Identify which cell holds the provided text, then report its (x, y) central coordinate. 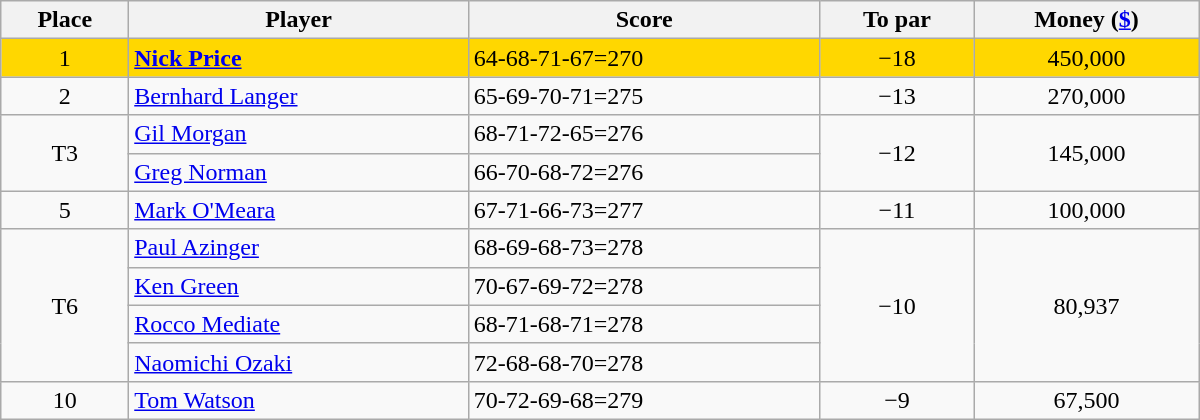
Gil Morgan (299, 134)
To par (897, 20)
Greg Norman (299, 172)
T3 (65, 153)
−9 (897, 400)
Place (65, 20)
10 (65, 400)
−13 (897, 96)
Rocco Mediate (299, 324)
68-71-72-65=276 (644, 134)
66-70-68-72=276 (644, 172)
68-71-68-71=278 (644, 324)
100,000 (1086, 210)
72-68-68-70=278 (644, 362)
5 (65, 210)
2 (65, 96)
145,000 (1086, 153)
Player (299, 20)
65-69-70-71=275 (644, 96)
−12 (897, 153)
80,937 (1086, 305)
67,500 (1086, 400)
Naomichi Ozaki (299, 362)
Bernhard Langer (299, 96)
67-71-66-73=277 (644, 210)
270,000 (1086, 96)
68-69-68-73=278 (644, 248)
450,000 (1086, 58)
Nick Price (299, 58)
64-68-71-67=270 (644, 58)
Score (644, 20)
Paul Azinger (299, 248)
−18 (897, 58)
1 (65, 58)
70-67-69-72=278 (644, 286)
Mark O'Meara (299, 210)
Ken Green (299, 286)
−10 (897, 305)
−11 (897, 210)
Tom Watson (299, 400)
Money ($) (1086, 20)
70-72-69-68=279 (644, 400)
T6 (65, 305)
